For the text-containing cell, return its midpoint in (x, y) coordinate format. 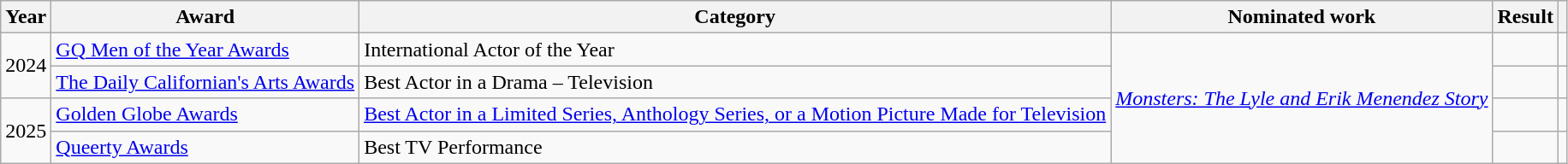
GQ Men of the Year Awards (205, 50)
International Actor of the Year (735, 50)
Award (205, 17)
Golden Globe Awards (205, 114)
The Daily Californian's Arts Awards (205, 82)
Best TV Performance (735, 147)
Nominated work (1302, 17)
Queerty Awards (205, 147)
Monsters: The Lyle and Erik Menendez Story (1302, 98)
Year (26, 17)
2025 (26, 131)
Result (1525, 17)
Category (735, 17)
2024 (26, 66)
Best Actor in a Drama – Television (735, 82)
Best Actor in a Limited Series, Anthology Series, or a Motion Picture Made for Television (735, 114)
